Pinpoint the cell where the given text exists, returning its [x, y] midpoint coordinate. 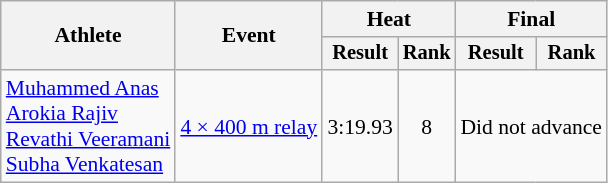
Final [531, 19]
Muhammed Anas Arokia Rajiv Revathi Veeramani Subha Venkatesan [88, 126]
Event [248, 36]
3:19.93 [360, 126]
Heat [388, 19]
8 [427, 126]
4 × 400 m relay [248, 126]
Did not advance [531, 126]
Athlete [88, 36]
